Find where the given text appears and provide that cell's center as [x, y] coordinate. 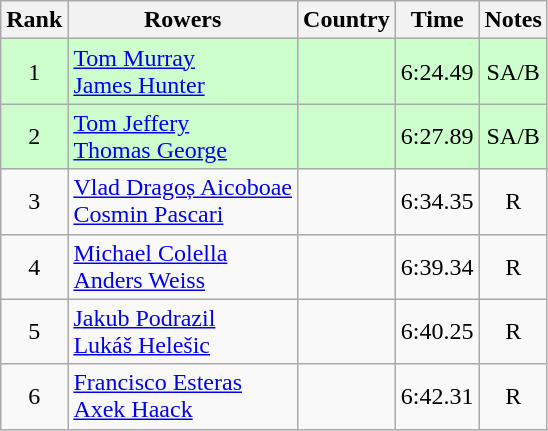
6:27.89 [437, 136]
5 [34, 332]
Tom MurrayJames Hunter [183, 72]
4 [34, 266]
6:40.25 [437, 332]
Country [347, 20]
1 [34, 72]
Jakub PodrazilLukáš Helešic [183, 332]
6 [34, 396]
6:42.31 [437, 396]
6:24.49 [437, 72]
Rowers [183, 20]
Notes [513, 20]
Francisco EsterasAxek Haack [183, 396]
Vlad Dragoș AicoboaeCosmin Pascari [183, 202]
2 [34, 136]
6:34.35 [437, 202]
3 [34, 202]
Tom JefferyThomas George [183, 136]
6:39.34 [437, 266]
Time [437, 20]
Rank [34, 20]
Michael ColellaAnders Weiss [183, 266]
